Identify which cell holds the provided text, then report its [X, Y] central coordinate. 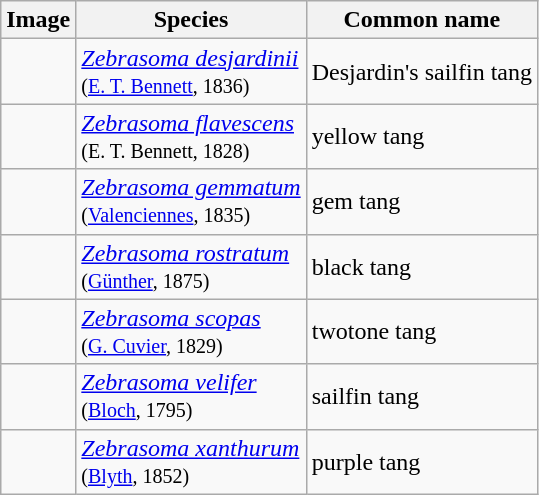
twotone tang [422, 332]
Zebrasoma rostratum(Günther, 1875) [191, 266]
Zebrasoma flavescens(E. T. Bennett, 1828) [191, 136]
yellow tang [422, 136]
gem tang [422, 202]
black tang [422, 266]
Zebrasoma gemmatum(Valenciennes, 1835) [191, 202]
Common name [422, 20]
Zebrasoma xanthurum(Blyth, 1852) [191, 462]
Zebrasoma velifer(Bloch, 1795) [191, 396]
Zebrasoma desjardinii(E. T. Bennett, 1836) [191, 72]
sailfin tang [422, 396]
Image [38, 20]
Species [191, 20]
purple tang [422, 462]
Desjardin's sailfin tang [422, 72]
Zebrasoma scopas(G. Cuvier, 1829) [191, 332]
